Determine the (X, Y) coordinate at the center of the cell enclosing the given text.  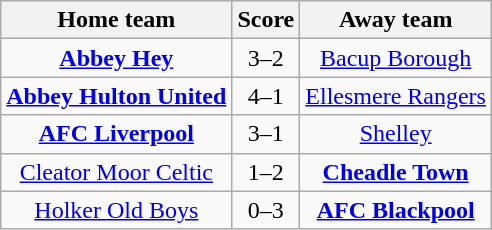
Bacup Borough (396, 58)
Shelley (396, 134)
Home team (116, 20)
Away team (396, 20)
3–1 (266, 134)
Holker Old Boys (116, 210)
1–2 (266, 172)
AFC Blackpool (396, 210)
Cheadle Town (396, 172)
Cleator Moor Celtic (116, 172)
4–1 (266, 96)
AFC Liverpool (116, 134)
Ellesmere Rangers (396, 96)
3–2 (266, 58)
Abbey Hey (116, 58)
Abbey Hulton United (116, 96)
Score (266, 20)
0–3 (266, 210)
